Find where the given text appears and provide that cell's center as [X, Y] coordinate. 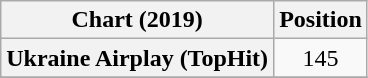
145 [321, 58]
Chart (2019) [138, 20]
Position [321, 20]
Ukraine Airplay (TopHit) [138, 58]
